Output the [X, Y] coordinate of the center of the cell containing the given text.  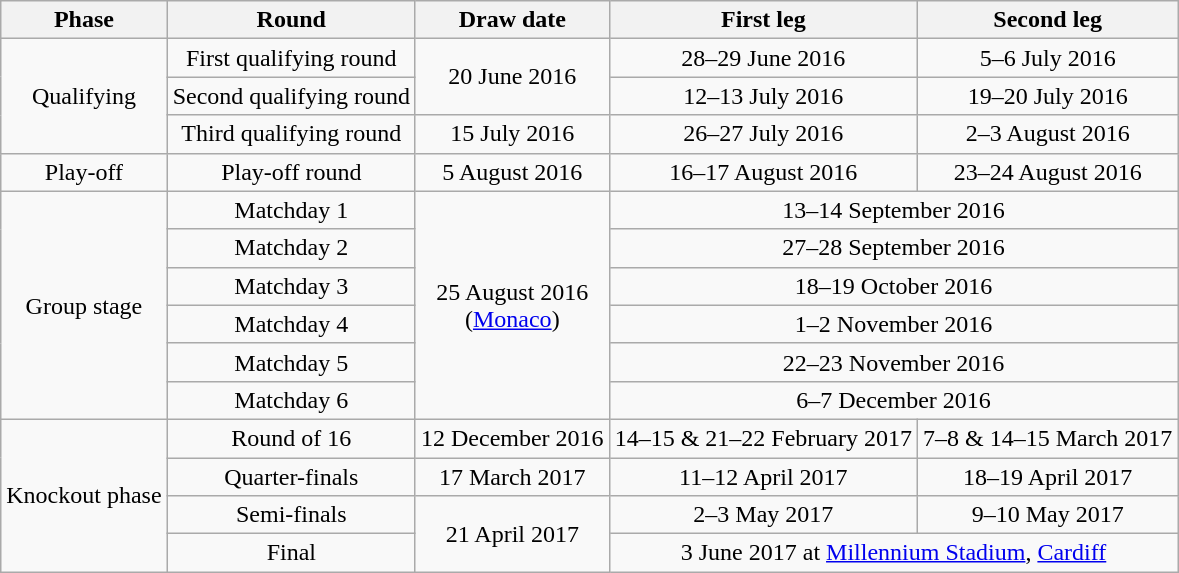
Play-off round [291, 172]
2–3 August 2016 [1048, 134]
15 July 2016 [512, 134]
Draw date [512, 20]
23–24 August 2016 [1048, 172]
Matchday 4 [291, 324]
16–17 August 2016 [763, 172]
Matchday 1 [291, 210]
Third qualifying round [291, 134]
11–12 April 2017 [763, 477]
Qualifying [84, 96]
26–27 July 2016 [763, 134]
Phase [84, 20]
6–7 December 2016 [894, 400]
Round of 16 [291, 438]
19–20 July 2016 [1048, 96]
9–10 May 2017 [1048, 515]
1–2 November 2016 [894, 324]
28–29 June 2016 [763, 58]
18–19 April 2017 [1048, 477]
Final [291, 553]
Round [291, 20]
First qualifying round [291, 58]
27–28 September 2016 [894, 248]
13–14 September 2016 [894, 210]
Second qualifying round [291, 96]
First leg [763, 20]
Semi-finals [291, 515]
Matchday 5 [291, 362]
Matchday 2 [291, 248]
25 August 2016(Monaco) [512, 305]
Knockout phase [84, 495]
14–15 & 21–22 February 2017 [763, 438]
Quarter-finals [291, 477]
2–3 May 2017 [763, 515]
22–23 November 2016 [894, 362]
Second leg [1048, 20]
12 December 2016 [512, 438]
Matchday 3 [291, 286]
20 June 2016 [512, 77]
17 March 2017 [512, 477]
Matchday 6 [291, 400]
21 April 2017 [512, 534]
Group stage [84, 305]
3 June 2017 at Millennium Stadium, Cardiff [894, 553]
5–6 July 2016 [1048, 58]
12–13 July 2016 [763, 96]
5 August 2016 [512, 172]
Play-off [84, 172]
7–8 & 14–15 March 2017 [1048, 438]
18–19 October 2016 [894, 286]
